Detect which cell encompasses the target text, then output its [X, Y] center coordinate. 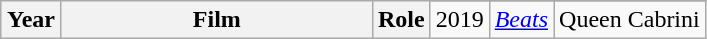
2019 [460, 20]
Film [216, 20]
Year [32, 20]
Queen Cabrini [630, 20]
Beats [521, 20]
Role [401, 20]
